Return the [X, Y] coordinate for the center point of the cell that contains the specified text.  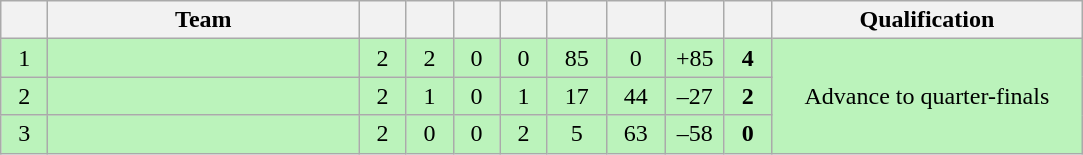
3 [24, 134]
4 [748, 58]
44 [636, 96]
Qualification [926, 20]
85 [576, 58]
Team [204, 20]
17 [576, 96]
–27 [694, 96]
63 [636, 134]
–58 [694, 134]
5 [576, 134]
Advance to quarter-finals [926, 96]
+85 [694, 58]
